Scan for the cell matching the given text and deliver its (X, Y) coordinate at center. 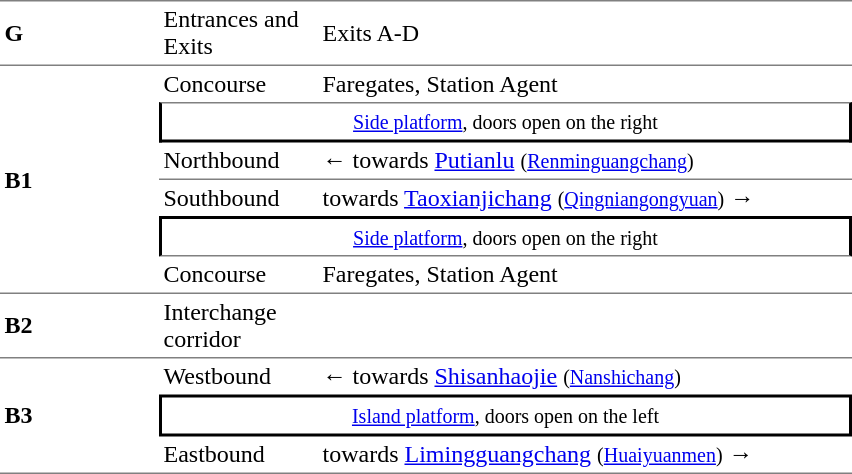
Interchange corridor (238, 326)
← towards Putianlu (Renminguangchang) (585, 161)
Southbound (238, 198)
Westbound (238, 376)
B3 (80, 416)
Exits A-D (585, 33)
Northbound (238, 161)
B2 (80, 326)
Entrances and Exits (238, 33)
towards Taoxianjichang (Qingniangongyuan) → (585, 198)
Eastbound (238, 455)
G (80, 33)
← towards Shisanhaojie (Nanshichang) (585, 376)
Island platform, doors open on the left (506, 415)
towards Limingguangchang (Huaiyuanmen) → (585, 455)
B1 (80, 180)
